Identify which cell holds the provided text, then report its [X, Y] central coordinate. 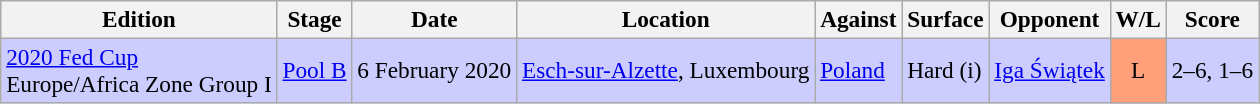
Hard (i) [946, 70]
L [1138, 70]
Poland [858, 70]
Date [434, 19]
Score [1212, 19]
Esch-sur-Alzette, Luxembourg [666, 70]
Against [858, 19]
Edition [139, 19]
Surface [946, 19]
Iga Świątek [1050, 70]
Opponent [1050, 19]
W/L [1138, 19]
Stage [314, 19]
Location [666, 19]
Pool B [314, 70]
6 February 2020 [434, 70]
2–6, 1–6 [1212, 70]
2020 Fed Cup Europe/Africa Zone Group I [139, 70]
